Pinpoint the cell where the given text exists, returning its [X, Y] midpoint coordinate. 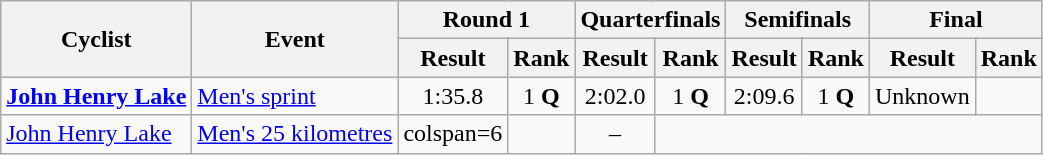
Unknown [922, 96]
Men's 25 kilometres [295, 134]
– [615, 134]
colspan=6 [453, 134]
Semifinals [798, 20]
Event [295, 39]
Final [956, 20]
Round 1 [486, 20]
2:02.0 [615, 96]
Men's sprint [295, 96]
Cyclist [96, 39]
1:35.8 [453, 96]
Quarterfinals [650, 20]
2:09.6 [764, 96]
